Scan for the cell matching the given text and deliver its [x, y] coordinate at center. 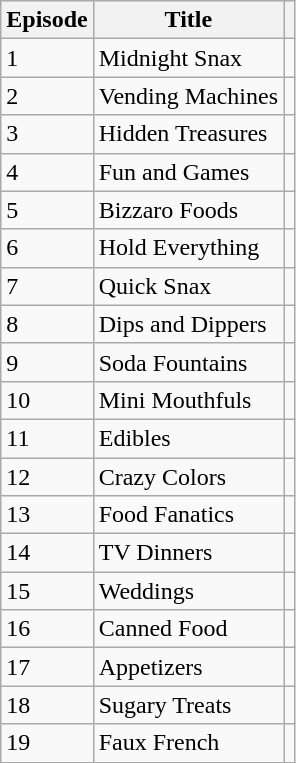
16 [47, 629]
Episode [47, 20]
Midnight Snax [188, 58]
Crazy Colors [188, 477]
Hold Everything [188, 248]
14 [47, 553]
6 [47, 248]
15 [47, 591]
Title [188, 20]
10 [47, 400]
Quick Snax [188, 286]
Food Fanatics [188, 515]
7 [47, 286]
Soda Fountains [188, 362]
Dips and Dippers [188, 324]
18 [47, 705]
5 [47, 210]
3 [47, 134]
Appetizers [188, 667]
Weddings [188, 591]
9 [47, 362]
Mini Mouthfuls [188, 400]
Edibles [188, 438]
8 [47, 324]
17 [47, 667]
Vending Machines [188, 96]
12 [47, 477]
11 [47, 438]
Canned Food [188, 629]
19 [47, 743]
Bizzaro Foods [188, 210]
13 [47, 515]
1 [47, 58]
Hidden Treasures [188, 134]
TV Dinners [188, 553]
Faux French [188, 743]
4 [47, 172]
Fun and Games [188, 172]
2 [47, 96]
Sugary Treats [188, 705]
